Provide the (X, Y) coordinate of the cell's center where the given text is located.  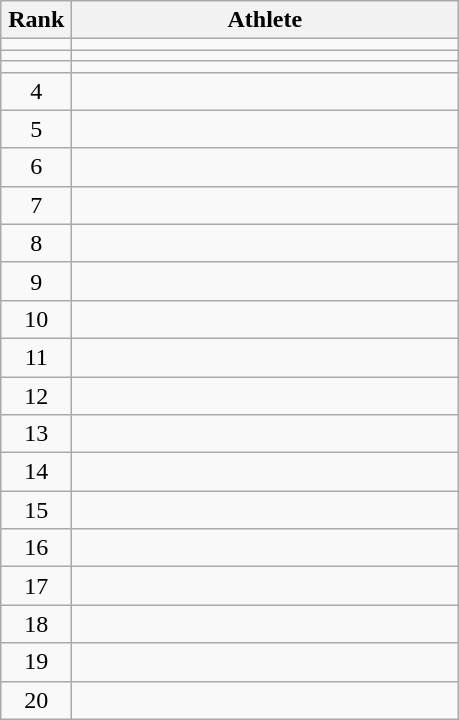
Rank (36, 20)
17 (36, 586)
15 (36, 510)
8 (36, 243)
12 (36, 395)
Athlete (265, 20)
10 (36, 319)
4 (36, 91)
13 (36, 434)
20 (36, 700)
14 (36, 472)
5 (36, 129)
7 (36, 205)
6 (36, 167)
11 (36, 357)
16 (36, 548)
19 (36, 662)
18 (36, 624)
9 (36, 281)
